Capture the cell that displays the provided text and extract its [x, y] central coordinate. 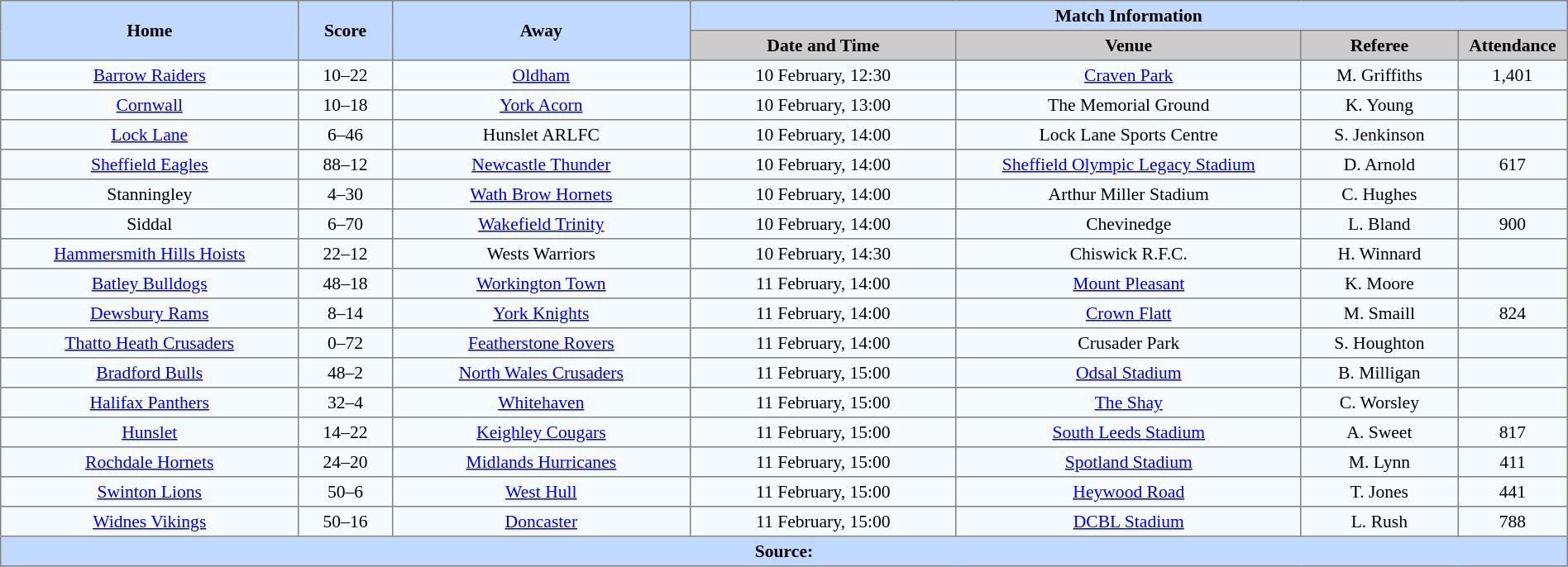
M. Smaill [1379, 313]
Cornwall [150, 105]
22–12 [346, 254]
10–18 [346, 105]
South Leeds Stadium [1128, 432]
8–14 [346, 313]
K. Young [1379, 105]
North Wales Crusaders [541, 373]
Dewsbury Rams [150, 313]
50–16 [346, 522]
A. Sweet [1379, 432]
Crown Flatt [1128, 313]
Featherstone Rovers [541, 343]
Wath Brow Hornets [541, 194]
788 [1513, 522]
50–6 [346, 492]
Newcastle Thunder [541, 164]
6–70 [346, 224]
10 February, 12:30 [823, 75]
617 [1513, 164]
6–46 [346, 135]
Workington Town [541, 283]
Hunslet [150, 432]
Sheffield Olympic Legacy Stadium [1128, 164]
Spotland Stadium [1128, 462]
Arthur Miller Stadium [1128, 194]
Odsal Stadium [1128, 373]
D. Arnold [1379, 164]
K. Moore [1379, 283]
Hunslet ARLFC [541, 135]
L. Bland [1379, 224]
411 [1513, 462]
4–30 [346, 194]
Bradford Bulls [150, 373]
T. Jones [1379, 492]
York Acorn [541, 105]
M. Lynn [1379, 462]
B. Milligan [1379, 373]
The Shay [1128, 403]
Chiswick R.F.C. [1128, 254]
Whitehaven [541, 403]
Date and Time [823, 45]
S. Jenkinson [1379, 135]
Crusader Park [1128, 343]
Wests Warriors [541, 254]
Sheffield Eagles [150, 164]
C. Worsley [1379, 403]
441 [1513, 492]
Source: [784, 551]
10–22 [346, 75]
824 [1513, 313]
Attendance [1513, 45]
H. Winnard [1379, 254]
York Knights [541, 313]
S. Houghton [1379, 343]
Siddal [150, 224]
10 February, 14:30 [823, 254]
C. Hughes [1379, 194]
Stanningley [150, 194]
Lock Lane Sports Centre [1128, 135]
Referee [1379, 45]
Doncaster [541, 522]
14–22 [346, 432]
West Hull [541, 492]
817 [1513, 432]
Batley Bulldogs [150, 283]
32–4 [346, 403]
L. Rush [1379, 522]
Oldham [541, 75]
Halifax Panthers [150, 403]
88–12 [346, 164]
0–72 [346, 343]
Chevinedge [1128, 224]
Widnes Vikings [150, 522]
M. Griffiths [1379, 75]
900 [1513, 224]
Score [346, 31]
Midlands Hurricanes [541, 462]
Heywood Road [1128, 492]
Venue [1128, 45]
Mount Pleasant [1128, 283]
48–2 [346, 373]
Wakefield Trinity [541, 224]
1,401 [1513, 75]
The Memorial Ground [1128, 105]
24–20 [346, 462]
48–18 [346, 283]
Away [541, 31]
Match Information [1128, 16]
Home [150, 31]
Lock Lane [150, 135]
Craven Park [1128, 75]
Rochdale Hornets [150, 462]
Swinton Lions [150, 492]
Barrow Raiders [150, 75]
Thatto Heath Crusaders [150, 343]
10 February, 13:00 [823, 105]
Hammersmith Hills Hoists [150, 254]
Keighley Cougars [541, 432]
DCBL Stadium [1128, 522]
